Search for the cell housing the specified text and yield its [X, Y] center coordinate. 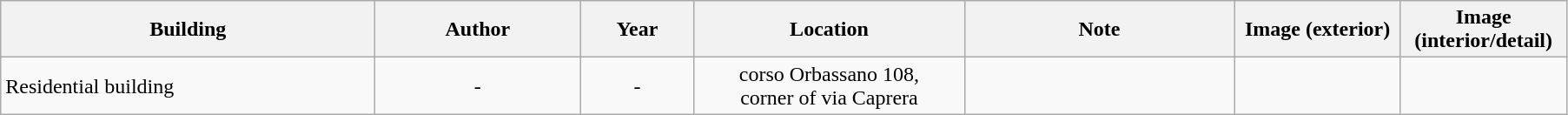
corso Orbassano 108,corner of via Caprera [829, 85]
Location [829, 30]
Building [188, 30]
Author [478, 30]
Residential building [188, 85]
Image (exterior) [1317, 30]
Image (interior/detail) [1484, 30]
Note [1100, 30]
Year [638, 30]
